Return [x, y] of the center of cell containing provided text 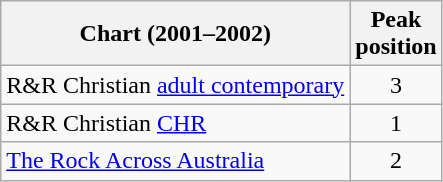
1 [396, 123]
R&R Christian adult contemporary [176, 85]
Peakposition [396, 34]
3 [396, 85]
R&R Christian CHR [176, 123]
2 [396, 161]
The Rock Across Australia [176, 161]
Chart (2001–2002) [176, 34]
